Detect which cell encompasses the target text, then output its (x, y) center coordinate. 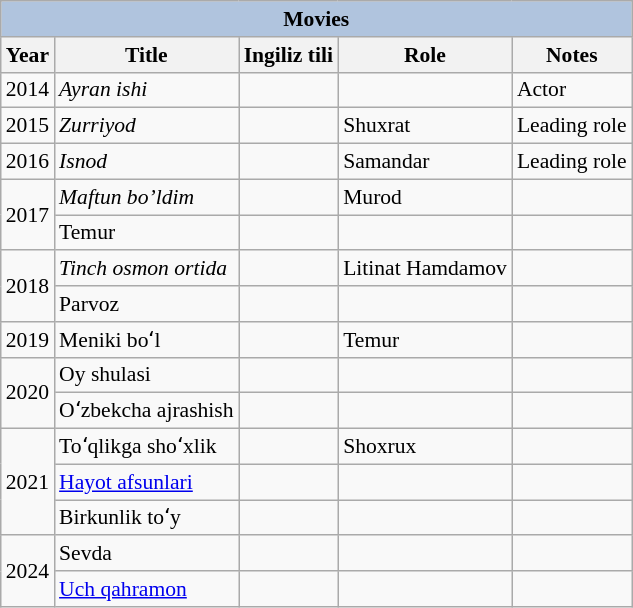
Ingiliz tili (288, 55)
Uch qahramon (146, 589)
2017 (28, 214)
Samandar (425, 162)
Shoxrux (425, 447)
2020 (28, 392)
Oʻzbekcha ajrashish (146, 411)
Sevda (146, 554)
Hayot afsunlari (146, 482)
Year (28, 55)
Movies (316, 19)
Meniki boʻl (146, 340)
Litinat Hamdamov (425, 269)
2015 (28, 126)
2018 (28, 286)
2016 (28, 162)
2021 (28, 482)
Birkunlik toʻy (146, 518)
Title (146, 55)
Tinch osmon ortida (146, 269)
Notes (572, 55)
Shuxrat (425, 126)
2019 (28, 340)
Ayran ishi (146, 90)
Toʻqlikga shoʻxlik (146, 447)
2024 (28, 572)
Role (425, 55)
Parvoz (146, 304)
Zurriyod (146, 126)
Actor (572, 90)
Maftun bo’ldim (146, 197)
Oy shulasi (146, 375)
Murod (425, 197)
Isnod (146, 162)
2014 (28, 90)
